Search for the cell housing the specified text and yield its (X, Y) center coordinate. 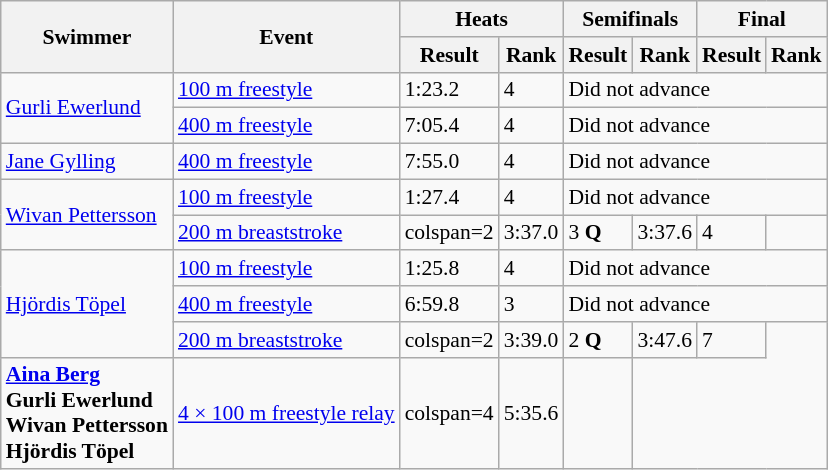
3:37.0 (532, 233)
1:23.2 (450, 90)
1:25.8 (450, 269)
3:37.6 (664, 233)
Jane Gylling (87, 162)
6:59.8 (450, 304)
5:35.6 (532, 413)
7 (732, 340)
3 Q (598, 233)
Swimmer (87, 36)
Heats (482, 19)
Event (286, 36)
colspan=4 (450, 413)
Gurli Ewerlund (87, 108)
Aina Berg Gurli Ewerlund Wivan Pettersson Hjördis Töpel (87, 413)
1:27.4 (450, 197)
3:47.6 (664, 340)
2 Q (598, 340)
3:39.0 (532, 340)
Wivan Pettersson (87, 214)
Semifinals (630, 19)
Hjördis Töpel (87, 304)
7:55.0 (450, 162)
Final (762, 19)
4 × 100 m freestyle relay (286, 413)
7:05.4 (450, 126)
3 (532, 304)
